Locate the cell with the specified text and output its (X, Y) center coordinate. 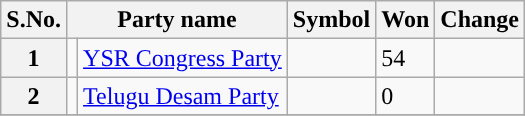
Telugu Desam Party (183, 96)
0 (406, 96)
54 (406, 58)
Party name (176, 20)
YSR Congress Party (183, 58)
S.No. (34, 20)
1 (34, 58)
Change (480, 20)
2 (34, 96)
Won (406, 20)
Symbol (331, 20)
